For the text-containing cell, return its midpoint in [X, Y] coordinate format. 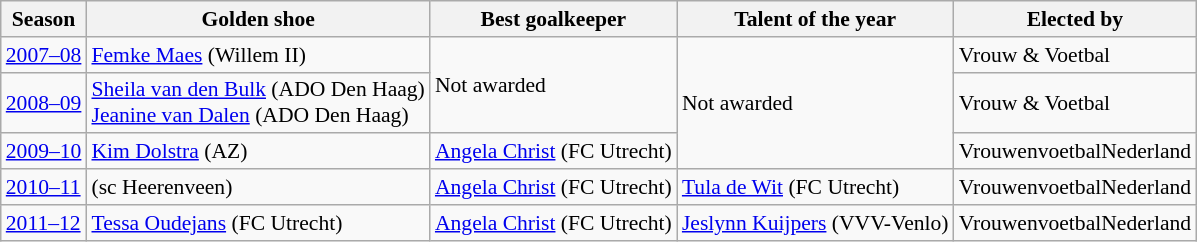
2011–12 [44, 223]
Tessa Oudejans (FC Utrecht) [258, 223]
(sc Heerenveen) [258, 187]
Talent of the year [816, 19]
2009–10 [44, 152]
Season [44, 19]
Best goalkeeper [554, 19]
Jeslynn Kuijpers (VVV-Venlo) [816, 223]
2010–11 [44, 187]
Kim Dolstra (AZ) [258, 152]
2008–09 [44, 102]
Femke Maes (Willem II) [258, 55]
Sheila van den Bulk (ADO Den Haag) Jeanine van Dalen (ADO Den Haag) [258, 102]
Tula de Wit (FC Utrecht) [816, 187]
Golden shoe [258, 19]
2007–08 [44, 55]
Elected by [1076, 19]
